Capture the cell that displays the provided text and extract its [X, Y] central coordinate. 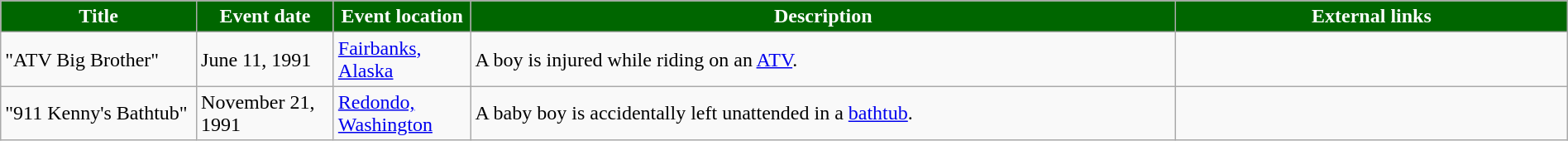
Event date [265, 17]
November 21, 1991 [265, 113]
June 11, 1991 [265, 60]
Description [824, 17]
"ATV Big Brother" [99, 60]
A baby boy is accidentally left unattended in a bathtub. [824, 113]
Fairbanks, Alaska [402, 60]
Title [99, 17]
A boy is injured while riding on an ATV. [824, 60]
External links [1372, 17]
Event location [402, 17]
Redondo, Washington [402, 113]
"911 Kenny's Bathtub" [99, 113]
